Determine the (X, Y) coordinate at the center of the cell enclosing the given text.  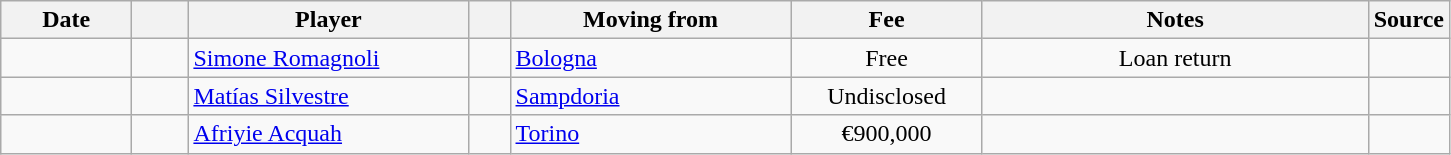
Free (886, 58)
Torino (650, 134)
Simone Romagnoli (328, 58)
Notes (1175, 20)
Sampdoria (650, 96)
Bologna (650, 58)
Fee (886, 20)
Afriyie Acquah (328, 134)
Player (328, 20)
Loan return (1175, 58)
Source (1408, 20)
Undisclosed (886, 96)
Date (66, 20)
Moving from (650, 20)
Matías Silvestre (328, 96)
€900,000 (886, 134)
